Scan for the cell matching the given text and deliver its (x, y) coordinate at center. 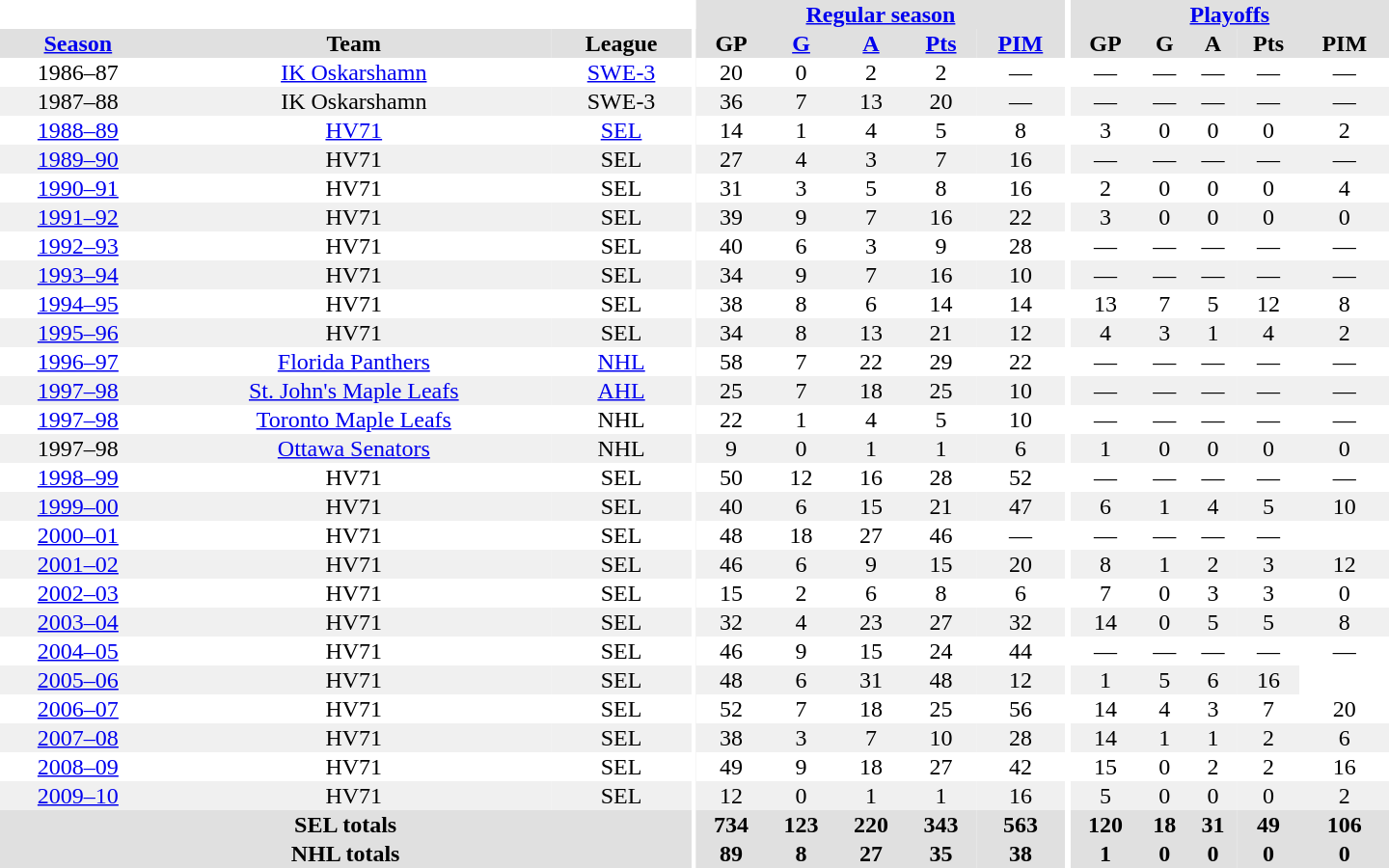
Regular season (881, 14)
123 (801, 825)
NHL totals (345, 854)
50 (731, 477)
1992–93 (78, 246)
44 (1021, 651)
2005–06 (78, 680)
Season (78, 43)
1993–94 (78, 275)
58 (731, 362)
56 (1021, 709)
42 (1021, 767)
Team (354, 43)
2001–02 (78, 564)
2006–07 (78, 709)
35 (940, 854)
39 (731, 217)
29 (940, 362)
36 (731, 101)
Ottawa Senators (354, 448)
563 (1021, 825)
343 (940, 825)
89 (731, 854)
St. John's Maple Leafs (354, 391)
1995–96 (78, 333)
24 (940, 651)
1991–92 (78, 217)
106 (1345, 825)
2004–05 (78, 651)
2007–08 (78, 738)
League (621, 43)
220 (871, 825)
2002–03 (78, 593)
120 (1105, 825)
47 (1021, 506)
Playoffs (1230, 14)
2009–10 (78, 796)
Toronto Maple Leafs (354, 420)
1996–97 (78, 362)
2000–01 (78, 535)
1999–00 (78, 506)
734 (731, 825)
Florida Panthers (354, 362)
1994–95 (78, 304)
1986–87 (78, 72)
1987–88 (78, 101)
SEL totals (345, 825)
1989–90 (78, 159)
1990–91 (78, 188)
1998–99 (78, 477)
2003–04 (78, 622)
1988–89 (78, 130)
23 (871, 622)
AHL (621, 391)
2008–09 (78, 767)
